Output the (x, y) coordinate of the center of the cell containing the given text.  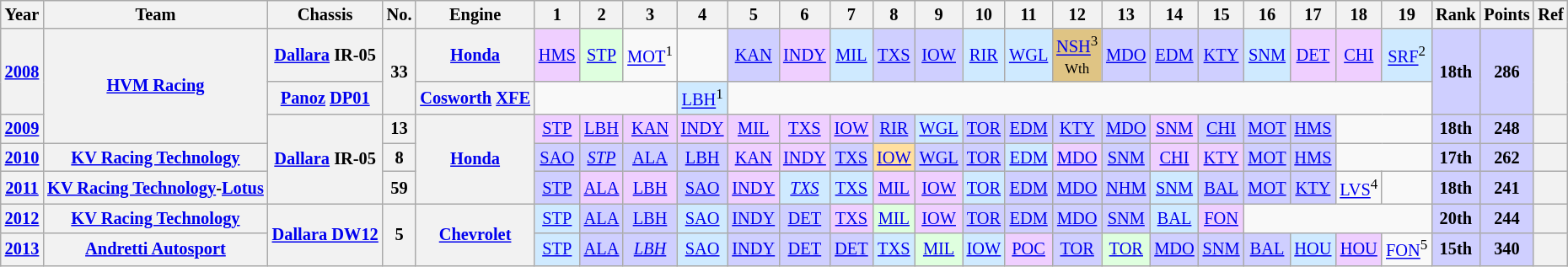
Chassis (325, 14)
12 (1077, 14)
Panoz DP01 (325, 98)
15th (1455, 249)
59 (400, 187)
2013 (22, 249)
3 (649, 14)
Engine (475, 14)
LVS4 (1359, 187)
2 (602, 14)
LBH1 (703, 98)
Chevrolet (475, 234)
Year (22, 14)
No. (400, 14)
9 (939, 14)
2009 (22, 129)
15 (1222, 14)
SRF2 (1406, 56)
1 (557, 14)
33 (400, 72)
POC (1028, 249)
7 (851, 14)
248 (1506, 129)
2011 (22, 187)
17th (1455, 158)
17 (1313, 14)
NSH3Wth (1077, 56)
16 (1268, 14)
Team (155, 14)
FON5 (1406, 249)
19 (1406, 14)
Points (1506, 14)
2010 (22, 158)
14 (1173, 14)
MOT1 (649, 56)
4 (703, 14)
6 (804, 14)
NHM (1126, 187)
244 (1506, 218)
Cosworth XFE (475, 98)
286 (1506, 72)
Rank (1455, 14)
262 (1506, 158)
2008 (22, 72)
Andretti Autosport (155, 249)
11 (1028, 14)
Dallara DW12 (325, 234)
Ref (1550, 14)
241 (1506, 187)
20th (1455, 218)
18 (1359, 14)
10 (984, 14)
340 (1506, 249)
2012 (22, 218)
HVM Racing (155, 86)
FON (1222, 218)
KV Racing Technology-Lotus (155, 187)
